Output the (X, Y) coordinate of the center of the cell containing the given text.  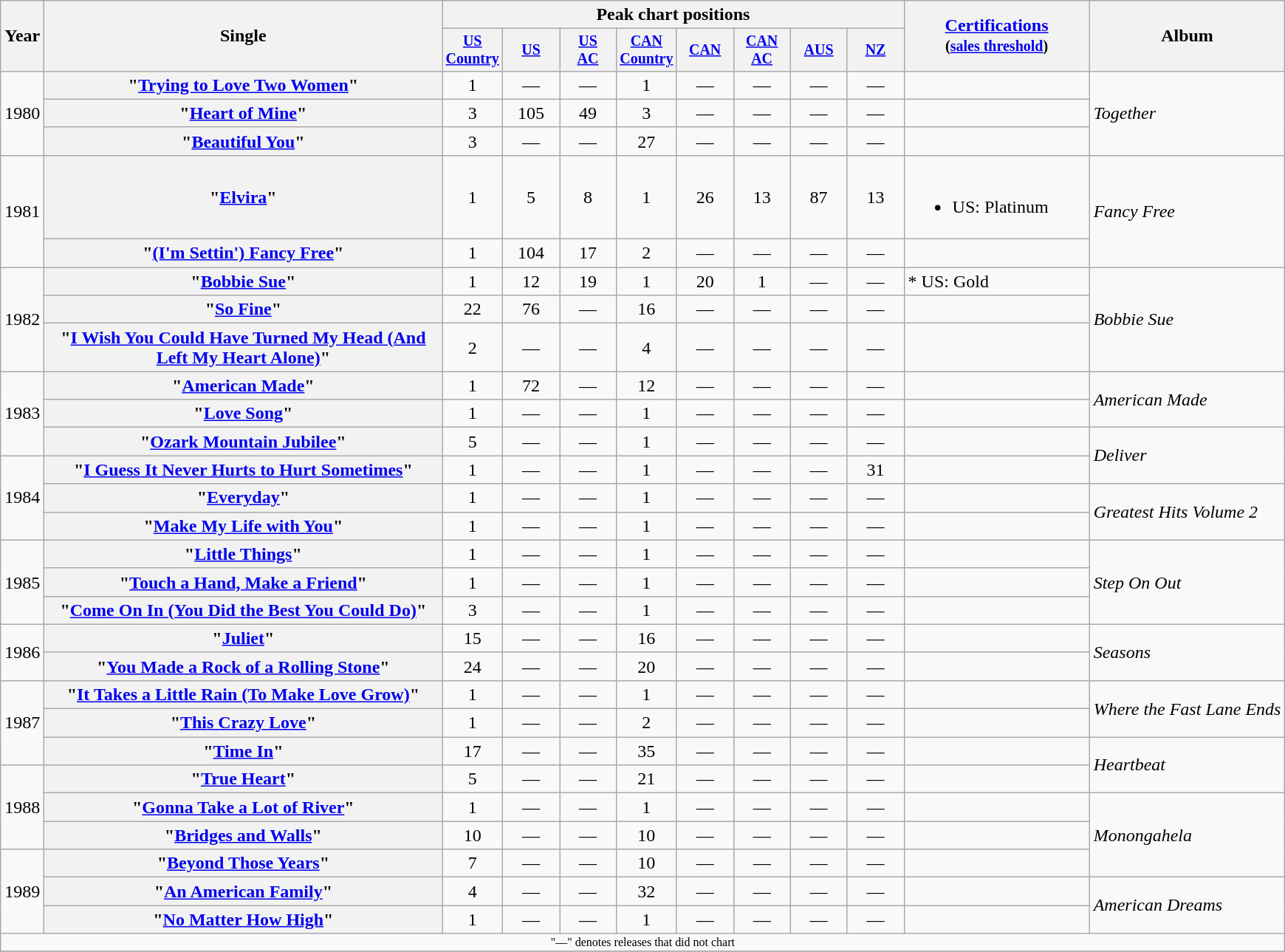
"Ozark Mountain Jubilee" (244, 442)
Heartbeat (1188, 765)
Year (22, 36)
Seasons (1188, 652)
"Come On In (You Did the Best You Could Do)" (244, 610)
"Elvira" (244, 196)
Fancy Free (1188, 211)
19 (588, 281)
Deliver (1188, 456)
1982 (22, 319)
"—" denotes releases that did not chart (642, 942)
AUS (818, 50)
CANAC (762, 50)
CANCountry (646, 50)
104 (532, 253)
1980 (22, 113)
105 (532, 113)
"So Fine" (244, 309)
26 (705, 196)
"I Wish You Could Have Turned My Head (And Left My Heart Alone)" (244, 347)
31 (876, 470)
1984 (22, 498)
NZ (876, 50)
CAN (705, 50)
USCountry (473, 50)
1988 (22, 807)
72 (532, 386)
"True Heart" (244, 779)
1985 (22, 582)
"(I'm Settin') Fancy Free" (244, 253)
Peak chart positions (674, 15)
"Make My Life with You" (244, 526)
7 (473, 863)
1987 (22, 722)
76 (532, 309)
"An American Family" (244, 891)
"Bridges and Walls" (244, 835)
* US: Gold (997, 281)
"You Made a Rock of a Rolling Stone" (244, 666)
"Everyday" (244, 498)
American Made (1188, 400)
"Little Things" (244, 554)
87 (818, 196)
"Beyond Those Years" (244, 863)
Where the Fast Lane Ends (1188, 708)
Together (1188, 113)
"Juliet" (244, 638)
"Gonna Take a Lot of River" (244, 807)
35 (646, 751)
32 (646, 891)
1983 (22, 414)
"Bobbie Sue" (244, 281)
US: Platinum (997, 196)
Step On Out (1188, 582)
"Love Song" (244, 414)
"Trying to Love Two Women" (244, 85)
"Touch a Hand, Make a Friend" (244, 582)
27 (646, 141)
21 (646, 779)
15 (473, 638)
1989 (22, 891)
8 (588, 196)
24 (473, 666)
1981 (22, 211)
"This Crazy Love" (244, 723)
22 (473, 309)
"Time In" (244, 751)
Certifications(sales threshold) (997, 36)
"It Takes a Little Rain (To Make Love Grow)" (244, 694)
Bobbie Sue (1188, 319)
USAC (588, 50)
"American Made" (244, 386)
Greatest Hits Volume 2 (1188, 512)
49 (588, 113)
"I Guess It Never Hurts to Hurt Sometimes" (244, 470)
Album (1188, 36)
1986 (22, 652)
"No Matter How High" (244, 920)
Monongahela (1188, 835)
"Heart of Mine" (244, 113)
American Dreams (1188, 905)
US (532, 50)
"Beautiful You" (244, 141)
Single (244, 36)
